Return [x, y] of the center of cell containing provided text 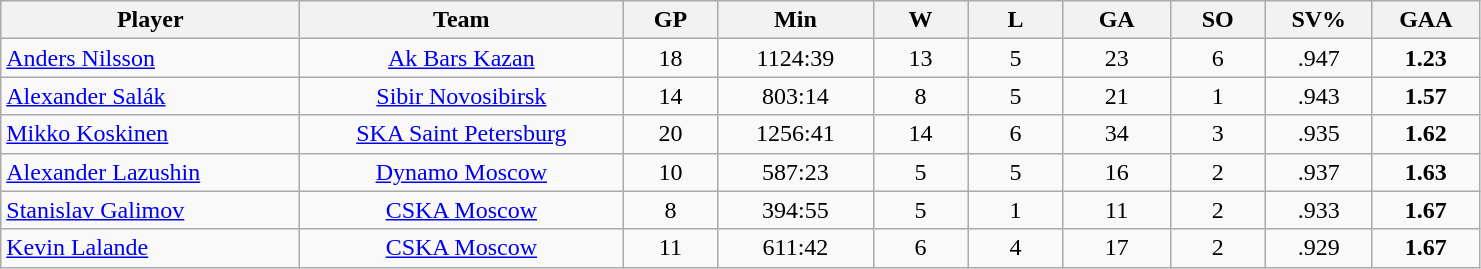
.943 [1318, 96]
Min [796, 20]
803:14 [796, 96]
21 [1116, 96]
Sibir Novosibirsk [462, 96]
1.57 [1426, 96]
3 [1218, 134]
1256:41 [796, 134]
611:42 [796, 248]
10 [670, 172]
SV% [1318, 20]
Ak Bars Kazan [462, 58]
GP [670, 20]
Alexander Lazushin [150, 172]
23 [1116, 58]
1.23 [1426, 58]
.947 [1318, 58]
Team [462, 20]
17 [1116, 248]
34 [1116, 134]
.937 [1318, 172]
1.63 [1426, 172]
GA [1116, 20]
1124:39 [796, 58]
18 [670, 58]
W [920, 20]
.933 [1318, 210]
Alexander Salák [150, 96]
L [1016, 20]
394:55 [796, 210]
Dynamo Moscow [462, 172]
Player [150, 20]
16 [1116, 172]
Stanislav Galimov [150, 210]
1.62 [1426, 134]
587:23 [796, 172]
SKA Saint Petersburg [462, 134]
13 [920, 58]
.935 [1318, 134]
Mikko Koskinen [150, 134]
4 [1016, 248]
GAA [1426, 20]
.929 [1318, 248]
SO [1218, 20]
Kevin Lalande [150, 248]
20 [670, 134]
Anders Nilsson [150, 58]
